For the text-containing cell, return its midpoint in [X, Y] coordinate format. 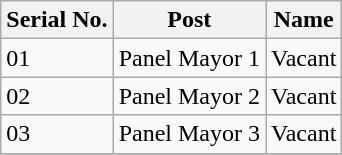
Panel Mayor 1 [189, 58]
Panel Mayor 2 [189, 96]
03 [57, 134]
02 [57, 96]
Name [304, 20]
01 [57, 58]
Serial No. [57, 20]
Post [189, 20]
Panel Mayor 3 [189, 134]
